Locate the cell with the specified text and output its [x, y] center coordinate. 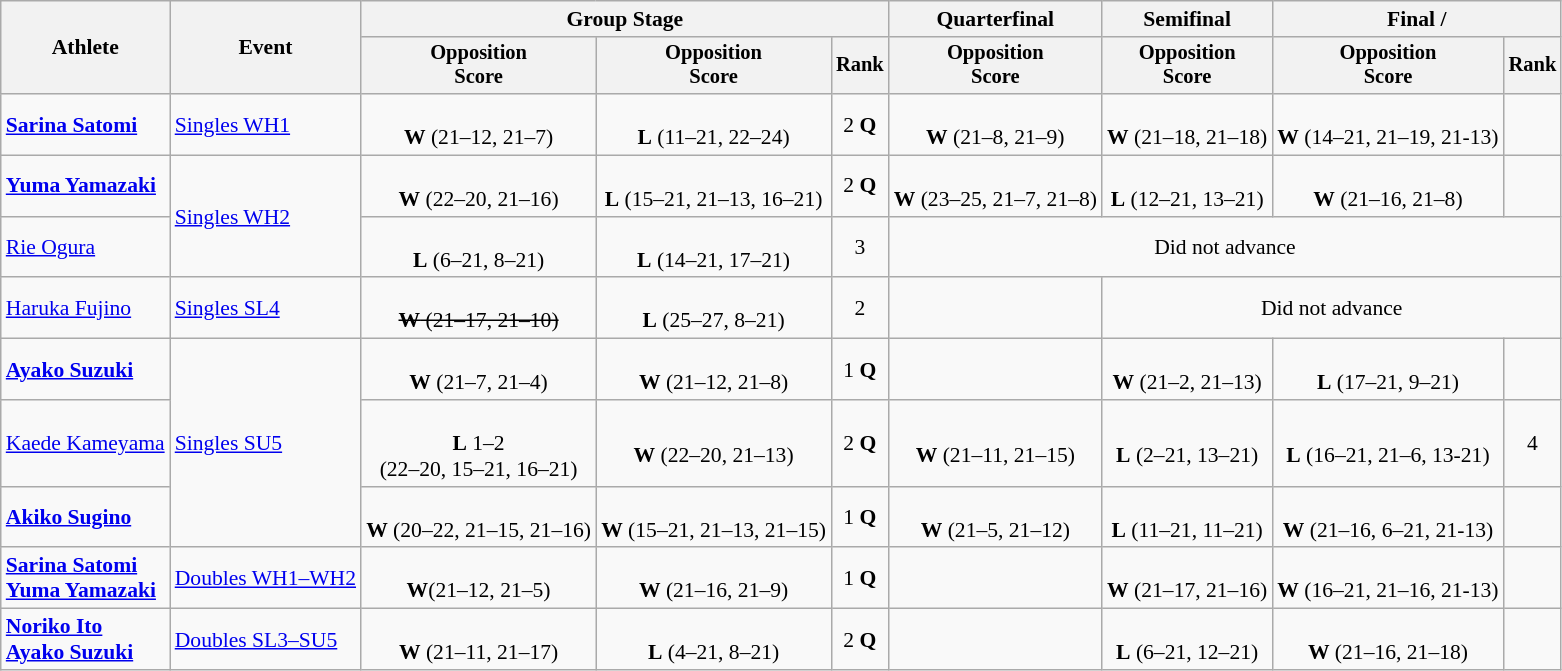
W (21–12, 21–8) [714, 370]
Singles SU5 [266, 444]
L (12–21, 13–21) [1187, 186]
W (15–21, 21–13, 21–15) [714, 518]
2 [860, 308]
Singles WH2 [266, 217]
Yuma Yamazaki [86, 186]
W (21–17, 21–16) [1187, 578]
Quarterfinal [996, 19]
W (23–25, 21–7, 21–8) [996, 186]
W (21–7, 21–4) [478, 370]
W (21–5, 21–12) [996, 518]
W (20–22, 21–15, 21–16) [478, 518]
W (21–16, 21–8) [1388, 186]
W (16–21, 21–16, 21-13) [1388, 578]
W (21–16, 21–9) [714, 578]
W (22–20, 21–13) [714, 444]
W (21–17, 21–10) [478, 308]
W (21–11, 21–15) [996, 444]
L (4–21, 8–21) [714, 640]
L (6–21, 8–21) [478, 248]
L (6–21, 12–21) [1187, 640]
Kaede Kameyama [86, 444]
W (21–11, 21–17) [478, 640]
W(21–12, 21–5) [478, 578]
W (21–18, 21–18) [1187, 124]
L (25–27, 8–21) [714, 308]
Semifinal [1187, 19]
L (15–21, 21–13, 16–21) [714, 186]
W (21–2, 21–13) [1187, 370]
W (21–16, 21–18) [1388, 640]
L (2–21, 13–21) [1187, 444]
L (11–21, 22–24) [714, 124]
L (17–21, 9–21) [1388, 370]
Ayako Suzuki [86, 370]
4 [1533, 444]
Doubles SL3–SU5 [266, 640]
3 [860, 248]
Doubles WH1–WH2 [266, 578]
Haruka Fujino [86, 308]
L (11–21, 11–21) [1187, 518]
Final / [1416, 19]
Sarina SatomiYuma Yamazaki [86, 578]
W (21–8, 21–9) [996, 124]
Noriko ItoAyako Suzuki [86, 640]
W (21–16, 6–21, 21-13) [1388, 518]
Akiko Sugino [86, 518]
L 1–2(22–20, 15–21, 16–21) [478, 444]
Rie Ogura [86, 248]
W (14–21, 21–19, 21-13) [1388, 124]
Singles SL4 [266, 308]
L (16–21, 21–6, 13-21) [1388, 444]
Event [266, 48]
Athlete [86, 48]
W (22–20, 21–16) [478, 186]
Sarina Satomi [86, 124]
W (21–12, 21–7) [478, 124]
L (14–21, 17–21) [714, 248]
Singles WH1 [266, 124]
Group Stage [625, 19]
